Find where the given text appears and provide that cell's center as (X, Y) coordinate. 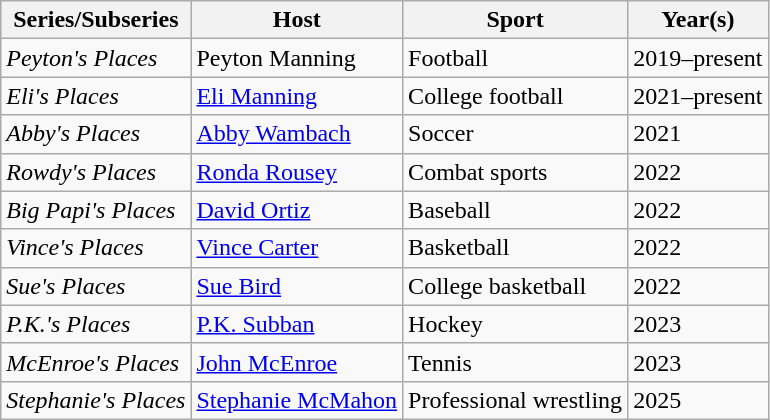
Sport (516, 20)
Sue's Places (96, 286)
Basketball (516, 248)
College basketball (516, 286)
Eli's Places (96, 96)
Stephanie's Places (96, 400)
Hockey (516, 324)
Combat sports (516, 172)
Peyton's Places (96, 58)
Vince Carter (297, 248)
Stephanie McMahon (297, 400)
Eli Manning (297, 96)
John McEnroe (297, 362)
2021–present (698, 96)
Football (516, 58)
2019–present (698, 58)
David Ortiz (297, 210)
P.K.'s Places (96, 324)
P.K. Subban (297, 324)
2021 (698, 134)
Abby Wambach (297, 134)
Soccer (516, 134)
Year(s) (698, 20)
College football (516, 96)
McEnroe's Places (96, 362)
Baseball (516, 210)
Rowdy's Places (96, 172)
2025 (698, 400)
Tennis (516, 362)
Vince's Places (96, 248)
Host (297, 20)
Abby's Places (96, 134)
Professional wrestling (516, 400)
Big Papi's Places (96, 210)
Peyton Manning (297, 58)
Ronda Rousey (297, 172)
Series/Subseries (96, 20)
Sue Bird (297, 286)
